Return (X, Y) of the center of cell containing provided text 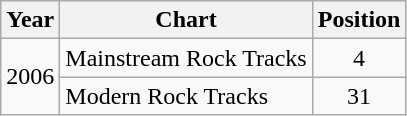
2006 (30, 77)
Chart (186, 20)
Year (30, 20)
Mainstream Rock Tracks (186, 58)
31 (359, 96)
Modern Rock Tracks (186, 96)
Position (359, 20)
4 (359, 58)
